Detect which cell encompasses the target text, then output its (x, y) center coordinate. 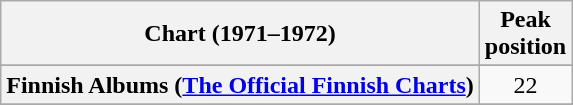
Finnish Albums (The Official Finnish Charts) (240, 85)
22 (525, 85)
Chart (1971–1972) (240, 34)
Peakposition (525, 34)
